Find where the given text appears and provide that cell's center as [x, y] coordinate. 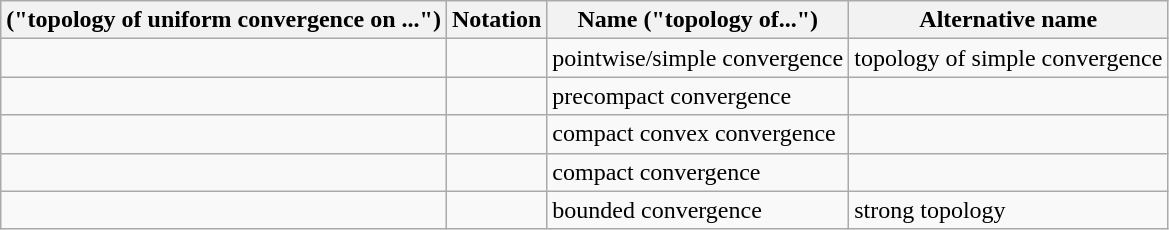
topology of simple convergence [1008, 58]
bounded convergence [698, 210]
precompact convergence [698, 96]
compact convex convergence [698, 134]
compact convergence [698, 172]
("topology of uniform convergence on ...") [224, 20]
Name ("topology of...") [698, 20]
Alternative name [1008, 20]
pointwise/simple convergence [698, 58]
Notation [496, 20]
strong topology [1008, 210]
